Search for the cell housing the specified text and yield its [x, y] center coordinate. 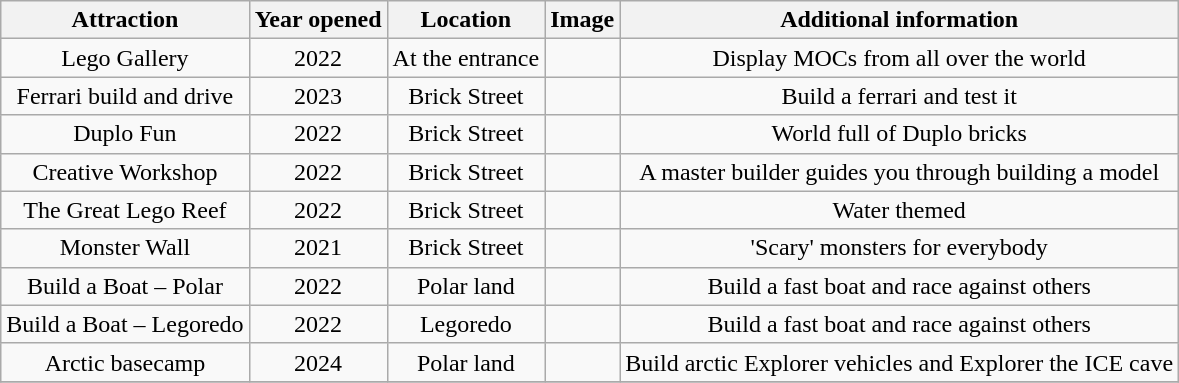
Lego Gallery [125, 58]
2021 [318, 248]
The Great Lego Reef [125, 210]
Monster Wall [125, 248]
'Scary' monsters for everybody [900, 248]
Water themed [900, 210]
World full of Duplo bricks [900, 134]
2023 [318, 96]
A master builder guides you through building a model [900, 172]
Creative Workshop [125, 172]
Display MOCs from all over the world [900, 58]
Build arctic Explorer vehicles and Explorer the ICE cave [900, 362]
Build a Boat – Legoredo [125, 324]
Ferrari build and drive [125, 96]
Image [582, 20]
Build a Boat – Polar [125, 286]
Additional information [900, 20]
Duplo Fun [125, 134]
Arctic basecamp [125, 362]
Legoredo [466, 324]
Attraction [125, 20]
2024 [318, 362]
At the entrance [466, 58]
Location [466, 20]
Build a ferrari and test it [900, 96]
Year opened [318, 20]
